Detect which cell encompasses the target text, then output its (X, Y) center coordinate. 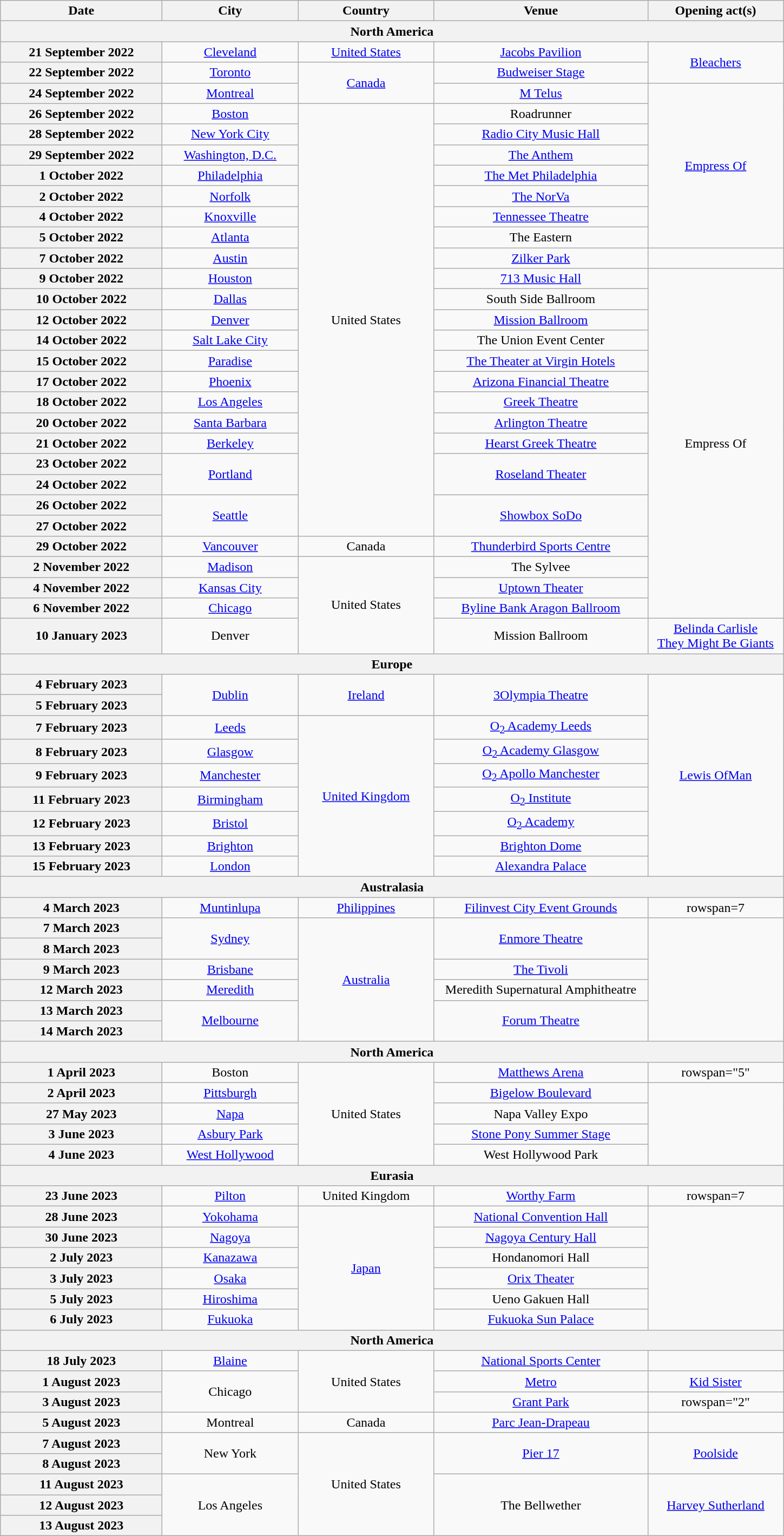
Parc Jean-Drapeau (541, 1422)
Uptown Theater (541, 587)
Japan (366, 1268)
Glasgow (230, 751)
Worthy Farm (541, 1196)
The Eastern (541, 237)
Filinvest City Event Grounds (541, 908)
2 October 2022 (81, 196)
14 October 2022 (81, 340)
The Tivoli (541, 969)
The Theater at Virgin Hotels (541, 361)
Napa Valley Expo (541, 1113)
12 August 2023 (81, 1505)
Fukuoka (230, 1320)
Kansas City (230, 587)
Manchester (230, 776)
4 June 2023 (81, 1155)
Nagoya (230, 1237)
12 October 2022 (81, 320)
Salt Lake City (230, 340)
Greek Theatre (541, 402)
Belinda CarlisleThey Might Be Giants (715, 636)
Philadelphia (230, 175)
New York (230, 1453)
5 October 2022 (81, 237)
City (230, 11)
Vancouver (230, 546)
Harvey Sutherland (715, 1505)
4 March 2023 (81, 908)
Blaine (230, 1361)
Hiroshima (230, 1299)
South Side Ballroom (541, 299)
Enmore Theatre (541, 938)
rowspan="2" (715, 1402)
18 July 2023 (81, 1361)
29 October 2022 (81, 546)
9 February 2023 (81, 776)
Atlanta (230, 237)
Kanazawa (230, 1258)
O2 Apollo Manchester (541, 776)
Matthews Arena (541, 1072)
Muntinlupa (230, 908)
O2 Academy Glasgow (541, 751)
Grant Park (541, 1402)
27 October 2022 (81, 526)
Houston (230, 279)
Arizona Financial Theatre (541, 382)
Brighton (230, 846)
The Anthem (541, 155)
2 July 2023 (81, 1258)
Napa (230, 1113)
Madison (230, 567)
13 March 2023 (81, 1010)
1 October 2022 (81, 175)
Thunderbird Sports Centre (541, 546)
Melbourne (230, 1021)
Osaka (230, 1278)
1 August 2023 (81, 1381)
28 September 2022 (81, 134)
23 June 2023 (81, 1196)
27 May 2023 (81, 1113)
Kid Sister (715, 1381)
Australia (366, 980)
13 February 2023 (81, 846)
Bleachers (715, 62)
Ueno Gakuen Hall (541, 1299)
23 October 2022 (81, 464)
17 October 2022 (81, 382)
30 June 2023 (81, 1237)
5 July 2023 (81, 1299)
3 August 2023 (81, 1402)
12 March 2023 (81, 990)
The Sylvee (541, 567)
West Hollywood Park (541, 1155)
Radio City Music Hall (541, 134)
Europe (392, 664)
Pier 17 (541, 1453)
Bristol (230, 823)
4 October 2022 (81, 216)
29 September 2022 (81, 155)
Country (366, 11)
The Union Event Center (541, 340)
Metro (541, 1381)
13 August 2023 (81, 1526)
Eurasia (392, 1176)
4 February 2023 (81, 685)
Brighton Dome (541, 846)
Santa Barbara (230, 423)
26 October 2022 (81, 505)
3 June 2023 (81, 1134)
National Convention Hall (541, 1217)
Hearst Greek Theatre (541, 443)
21 September 2022 (81, 52)
Ireland (366, 695)
8 February 2023 (81, 751)
Pittsburgh (230, 1093)
Meredith (230, 990)
rowspan="5" (715, 1072)
West Hollywood (230, 1155)
4 November 2022 (81, 587)
12 February 2023 (81, 823)
Orix Theater (541, 1278)
6 November 2022 (81, 608)
8 August 2023 (81, 1463)
2 April 2023 (81, 1093)
Toronto (230, 73)
9 October 2022 (81, 279)
7 October 2022 (81, 258)
Bigelow Boulevard (541, 1093)
Portland (230, 474)
7 August 2023 (81, 1443)
6 July 2023 (81, 1320)
7 March 2023 (81, 928)
Showbox SoDo (541, 515)
Philippines (366, 908)
Paradise (230, 361)
O2 Academy (541, 823)
18 October 2022 (81, 402)
Seattle (230, 515)
22 September 2022 (81, 73)
New York City (230, 134)
2 November 2022 (81, 567)
24 September 2022 (81, 93)
Zilker Park (541, 258)
Washington, D.C. (230, 155)
7 February 2023 (81, 727)
Knoxville (230, 216)
Pilton (230, 1196)
Opening act(s) (715, 11)
10 October 2022 (81, 299)
24 October 2022 (81, 484)
Berkeley (230, 443)
Sydney (230, 938)
Poolside (715, 1453)
O2 Institute (541, 799)
Yokohama (230, 1217)
National Sports Center (541, 1361)
Budweiser Stage (541, 73)
Meredith Supernatural Amphitheatre (541, 990)
11 August 2023 (81, 1485)
Dublin (230, 695)
Cleveland (230, 52)
713 Music Hall (541, 279)
Austin (230, 258)
The Met Philadelphia (541, 175)
5 February 2023 (81, 705)
Nagoya Century Hall (541, 1237)
3 July 2023 (81, 1278)
15 October 2022 (81, 361)
26 September 2022 (81, 114)
15 February 2023 (81, 867)
Roadrunner (541, 114)
Tennessee Theatre (541, 216)
Norfolk (230, 196)
London (230, 867)
Byline Bank Aragon Ballroom (541, 608)
Venue (541, 11)
Lewis OfMan (715, 776)
O2 Academy Leeds (541, 727)
M Telus (541, 93)
Jacobs Pavilion (541, 52)
Leeds (230, 727)
Hondanomori Hall (541, 1258)
3Olympia Theatre (541, 695)
1 April 2023 (81, 1072)
Asbury Park (230, 1134)
5 August 2023 (81, 1422)
20 October 2022 (81, 423)
14 March 2023 (81, 1031)
Phoenix (230, 382)
Stone Pony Summer Stage (541, 1134)
28 June 2023 (81, 1217)
9 March 2023 (81, 969)
Brisbane (230, 969)
11 February 2023 (81, 799)
Fukuoka Sun Palace (541, 1320)
Dallas (230, 299)
Alexandra Palace (541, 867)
The NorVa (541, 196)
10 January 2023 (81, 636)
Forum Theatre (541, 1021)
Date (81, 11)
The Bellwether (541, 1505)
Australasia (392, 887)
21 October 2022 (81, 443)
8 March 2023 (81, 949)
Roseland Theater (541, 474)
Birmingham (230, 799)
Arlington Theatre (541, 423)
